Return the (x, y) coordinate for the center point of the cell that contains the specified text.  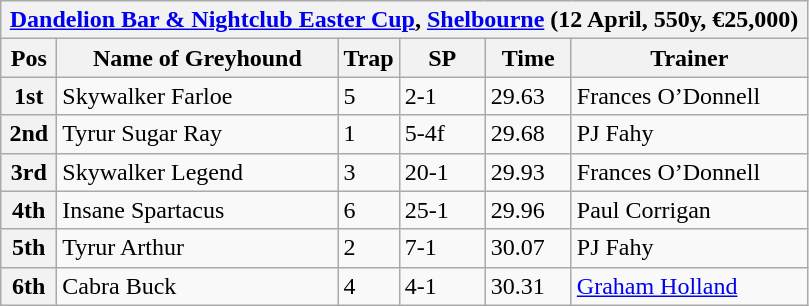
4 (368, 286)
Trap (368, 58)
29.93 (528, 172)
SP (442, 58)
6 (368, 210)
Dandelion Bar & Nightclub Easter Cup, Shelbourne (12 April, 550y, €25,000) (404, 20)
Tyrur Sugar Ray (198, 134)
1st (29, 96)
4-1 (442, 286)
Pos (29, 58)
25-1 (442, 210)
2nd (29, 134)
3rd (29, 172)
30.31 (528, 286)
7-1 (442, 248)
29.63 (528, 96)
29.96 (528, 210)
Time (528, 58)
2 (368, 248)
30.07 (528, 248)
29.68 (528, 134)
Cabra Buck (198, 286)
5 (368, 96)
2-1 (442, 96)
Insane Spartacus (198, 210)
3 (368, 172)
4th (29, 210)
Paul Corrigan (689, 210)
Skywalker Legend (198, 172)
20-1 (442, 172)
5-4f (442, 134)
Tyrur Arthur (198, 248)
1 (368, 134)
6th (29, 286)
Skywalker Farloe (198, 96)
5th (29, 248)
Graham Holland (689, 286)
Name of Greyhound (198, 58)
Trainer (689, 58)
